Identify which cell holds the provided text, then report its [x, y] central coordinate. 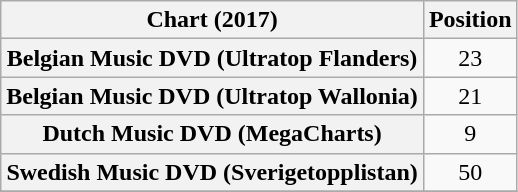
Belgian Music DVD (Ultratop Wallonia) [212, 96]
9 [470, 134]
23 [470, 58]
Position [470, 20]
Swedish Music DVD (Sverigetopplistan) [212, 172]
Chart (2017) [212, 20]
Dutch Music DVD (MegaCharts) [212, 134]
Belgian Music DVD (Ultratop Flanders) [212, 58]
50 [470, 172]
21 [470, 96]
